Scan for the cell matching the given text and deliver its [x, y] coordinate at center. 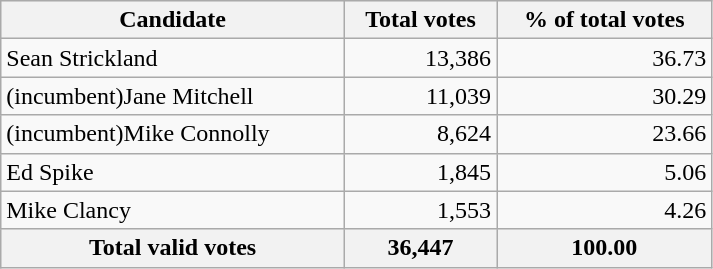
Total valid votes [173, 248]
Ed Spike [173, 172]
% of total votes [604, 20]
1,845 [420, 172]
30.29 [604, 96]
1,553 [420, 210]
100.00 [604, 248]
23.66 [604, 134]
5.06 [604, 172]
Candidate [173, 20]
Sean Strickland [173, 58]
36.73 [604, 58]
11,039 [420, 96]
8,624 [420, 134]
13,386 [420, 58]
Total votes [420, 20]
Mike Clancy [173, 210]
(incumbent)Jane Mitchell [173, 96]
(incumbent)Mike Connolly [173, 134]
4.26 [604, 210]
36,447 [420, 248]
